Detect which cell encompasses the target text, then output its (X, Y) center coordinate. 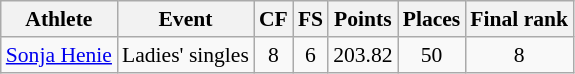
CF (274, 19)
Athlete (59, 19)
203.82 (362, 55)
Places (432, 19)
Points (362, 19)
Ladies' singles (186, 55)
50 (432, 55)
FS (310, 19)
6 (310, 55)
Sonja Henie (59, 55)
Event (186, 19)
Final rank (519, 19)
